For the text-containing cell, return its midpoint in (x, y) coordinate format. 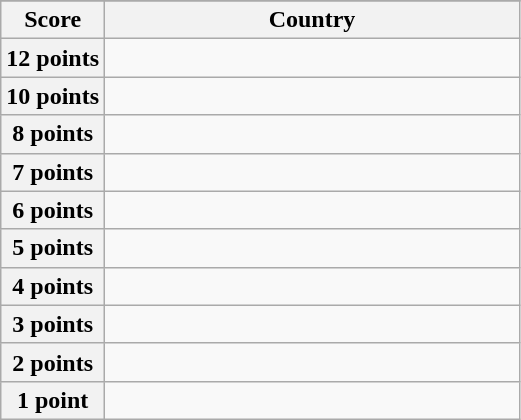
12 points (53, 58)
5 points (53, 248)
Score (53, 20)
2 points (53, 362)
10 points (53, 96)
3 points (53, 324)
8 points (53, 134)
Country (312, 20)
1 point (53, 400)
7 points (53, 172)
4 points (53, 286)
6 points (53, 210)
